Pinpoint the cell where the given text exists, returning its (X, Y) midpoint coordinate. 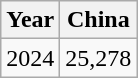
2024 (30, 58)
Year (30, 20)
25,278 (98, 58)
China (98, 20)
